Provide the (X, Y) coordinate of the cell's center where the given text is located.  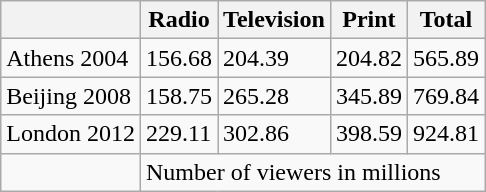
Radio (178, 20)
265.28 (274, 96)
924.81 (446, 134)
London 2012 (71, 134)
Beijing 2008 (71, 96)
Print (368, 20)
Athens 2004 (71, 58)
229.11 (178, 134)
Number of viewers in millions (312, 172)
398.59 (368, 134)
Total (446, 20)
302.86 (274, 134)
769.84 (446, 96)
565.89 (446, 58)
158.75 (178, 96)
156.68 (178, 58)
204.39 (274, 58)
204.82 (368, 58)
Television (274, 20)
345.89 (368, 96)
